Detect which cell encompasses the target text, then output its [X, Y] center coordinate. 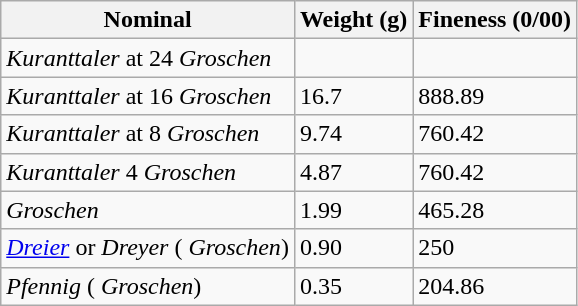
1.99 [353, 210]
Groschen [148, 210]
Weight (g) [353, 20]
0.35 [353, 286]
Kuranttaler at 16 Groschen [148, 96]
9.74 [353, 134]
Kuranttaler at 24 Groschen [148, 58]
Kuranttaler at 8 Groschen [148, 134]
Kuranttaler 4 Groschen [148, 172]
888.89 [495, 96]
0.90 [353, 248]
Pfennig ( Groschen) [148, 286]
250 [495, 248]
16.7 [353, 96]
Fineness (0/00) [495, 20]
204.86 [495, 286]
Nominal [148, 20]
Dreier or Dreyer ( Groschen) [148, 248]
4.87 [353, 172]
465.28 [495, 210]
